Locate the cell with the specified text and output its (X, Y) center coordinate. 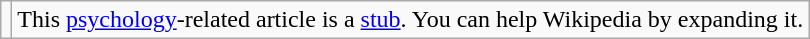
This psychology-related article is a stub. You can help Wikipedia by expanding it. (410, 20)
